Return (X, Y) of the center of cell containing provided text 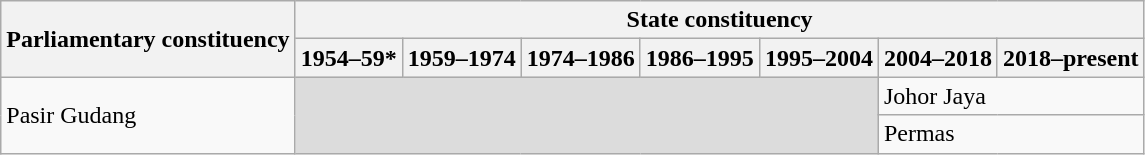
State constituency (720, 20)
1995–2004 (818, 58)
Parliamentary constituency (148, 39)
1954–59* (348, 58)
2004–2018 (938, 58)
1986–1995 (700, 58)
1974–1986 (580, 58)
2018–present (1070, 58)
1959–1974 (462, 58)
Johor Jaya (1011, 96)
Permas (1011, 134)
Pasir Gudang (148, 115)
